Detect which cell encompasses the target text, then output its [x, y] center coordinate. 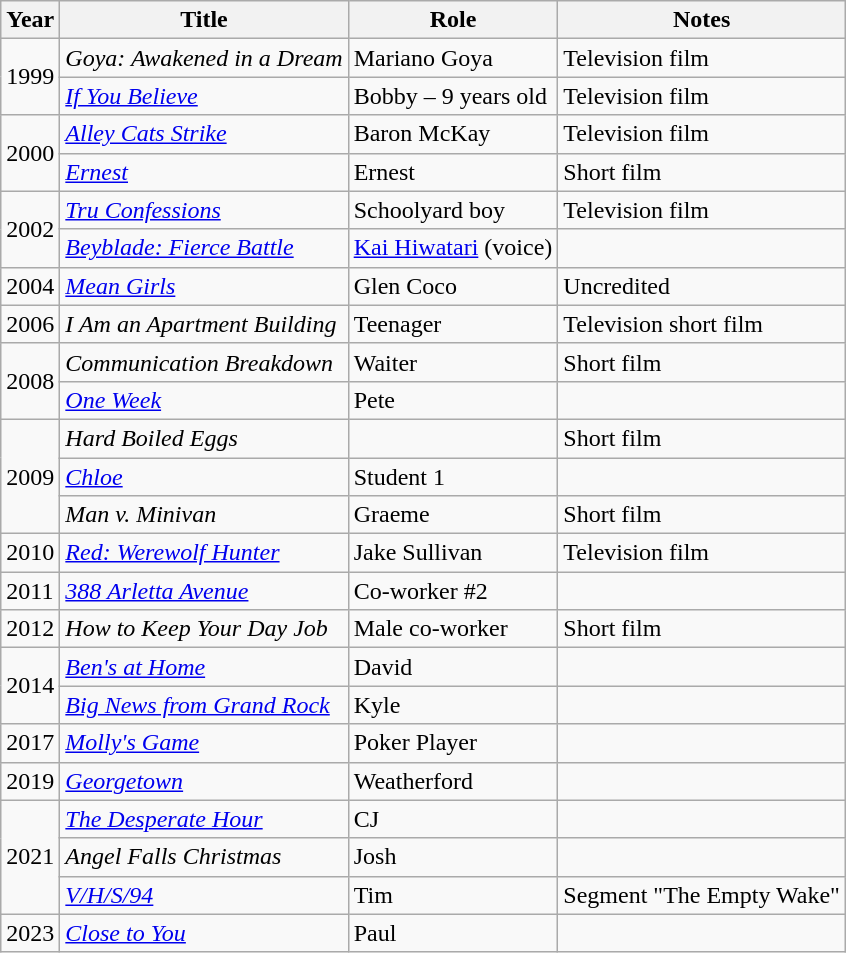
Baron McKay [453, 134]
Notes [702, 20]
2004 [30, 286]
Schoolyard boy [453, 210]
2011 [30, 591]
Year [30, 20]
Paul [453, 933]
Teenager [453, 324]
2021 [30, 857]
Kai Hiwatari (voice) [453, 248]
1999 [30, 77]
David [453, 667]
Weatherford [453, 781]
Georgetown [204, 781]
Male co-worker [453, 629]
Alley Cats Strike [204, 134]
Segment "The Empty Wake" [702, 895]
Chloe [204, 477]
2009 [30, 476]
Angel Falls Christmas [204, 857]
Student 1 [453, 477]
Role [453, 20]
2010 [30, 553]
If You Believe [204, 96]
2017 [30, 743]
2006 [30, 324]
How to Keep Your Day Job [204, 629]
Molly's Game [204, 743]
CJ [453, 819]
2019 [30, 781]
Graeme [453, 515]
Mean Girls [204, 286]
Waiter [453, 362]
Glen Coco [453, 286]
Uncredited [702, 286]
Communication Breakdown [204, 362]
2000 [30, 153]
Tim [453, 895]
Man v. Minivan [204, 515]
Jake Sullivan [453, 553]
Mariano Goya [453, 58]
Co-worker #2 [453, 591]
Beyblade: Fierce Battle [204, 248]
I Am an Apartment Building [204, 324]
Goya: Awakened in a Dream [204, 58]
Hard Boiled Eggs [204, 438]
Poker Player [453, 743]
Big News from Grand Rock [204, 705]
Josh [453, 857]
Television short film [702, 324]
V/H/S/94 [204, 895]
Title [204, 20]
2014 [30, 686]
Pete [453, 400]
388 Arletta Avenue [204, 591]
Kyle [453, 705]
Red: Werewolf Hunter [204, 553]
2002 [30, 229]
Ben's at Home [204, 667]
2012 [30, 629]
One Week [204, 400]
Tru Confessions [204, 210]
The Desperate Hour [204, 819]
Close to You [204, 933]
2008 [30, 381]
Bobby – 9 years old [453, 96]
2023 [30, 933]
